Determine the [X, Y] coordinate at the center of the cell enclosing the given text.  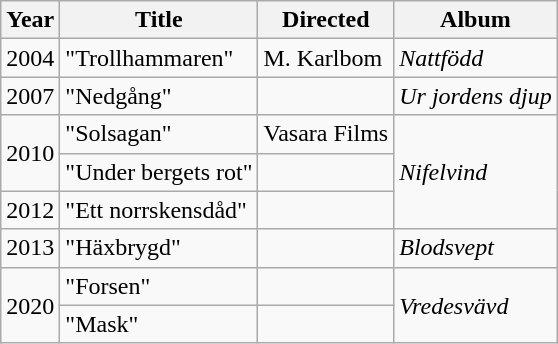
Blodsvept [476, 248]
Vasara Films [326, 134]
"Mask" [159, 324]
"Häxbrygd" [159, 248]
2020 [30, 305]
Directed [326, 20]
2007 [30, 96]
"Nedgång" [159, 96]
Year [30, 20]
"Ett norrskensdåd" [159, 210]
Nifelvind [476, 172]
Album [476, 20]
"Trollhammaren" [159, 58]
2010 [30, 153]
Ur jordens djup [476, 96]
Vredesvävd [476, 305]
2004 [30, 58]
2013 [30, 248]
Title [159, 20]
"Under bergets rot" [159, 172]
Nattfödd [476, 58]
2012 [30, 210]
M. Karlbom [326, 58]
"Solsagan" [159, 134]
"Forsen" [159, 286]
